Identify which cell holds the provided text, then report its (X, Y) central coordinate. 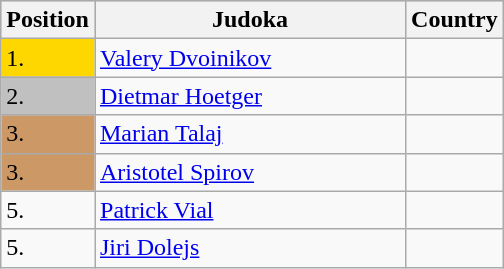
1. (48, 58)
Jiri Dolejs (250, 248)
Dietmar Hoetger (250, 96)
Valery Dvoinikov (250, 58)
Judoka (250, 20)
Position (48, 20)
Country (455, 20)
Patrick Vial (250, 210)
Aristotel Spirov (250, 172)
2. (48, 96)
Marian Talaj (250, 134)
